Detect which cell encompasses the target text, then output its [X, Y] center coordinate. 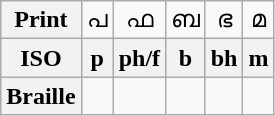
b [186, 58]
Print [41, 20]
p [97, 58]
m [258, 58]
Braille [41, 96]
ഫ [139, 20]
ഭ [224, 20]
bh [224, 58]
മ [258, 20]
ബ [186, 20]
ph/f [139, 58]
ISO [41, 58]
പ [97, 20]
